Determine the (X, Y) coordinate at the center of the cell enclosing the given text.  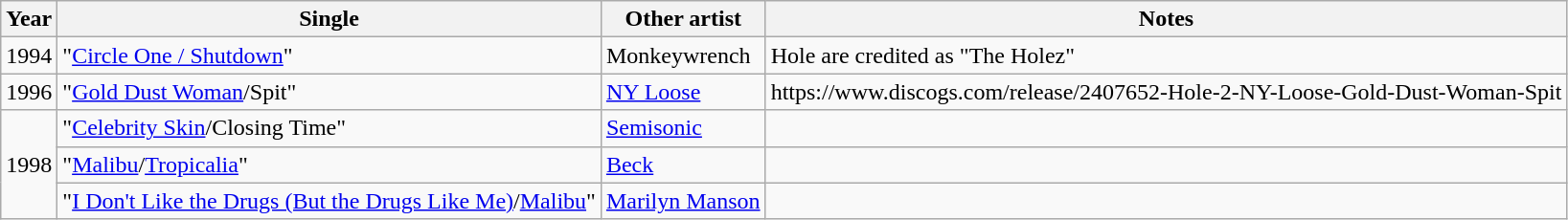
"Gold Dust Woman/Spit" (330, 92)
Notes (1167, 19)
Semisonic (683, 128)
1996 (29, 92)
"Circle One / Shutdown" (330, 55)
"Celebrity Skin/Closing Time" (330, 128)
Monkeywrench (683, 55)
https://www.discogs.com/release/2407652-Hole-2-NY-Loose-Gold-Dust-Woman-Spit (1167, 92)
Single (330, 19)
NY Loose (683, 92)
Other artist (683, 19)
Beck (683, 165)
Year (29, 19)
Marilyn Manson (683, 201)
"I Don't Like the Drugs (But the Drugs Like Me)/Malibu" (330, 201)
1998 (29, 165)
"Malibu/Tropicalia" (330, 165)
Hole are credited as "The Holez" (1167, 55)
1994 (29, 55)
